Provide the [x, y] coordinate of the cell's center where the given text is located.  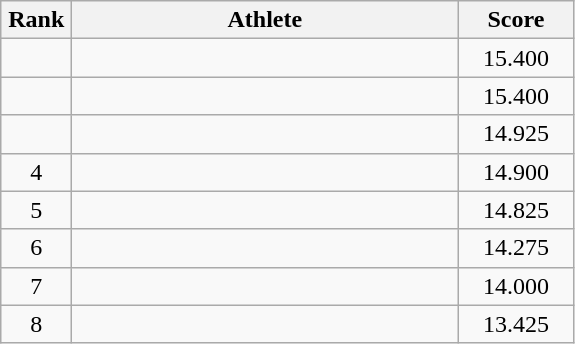
14.900 [516, 172]
14.925 [516, 134]
14.275 [516, 248]
6 [36, 248]
14.825 [516, 210]
4 [36, 172]
8 [36, 324]
Athlete [265, 20]
13.425 [516, 324]
Rank [36, 20]
14.000 [516, 286]
5 [36, 210]
Score [516, 20]
7 [36, 286]
